Determine the [x, y] coordinate at the center of the cell enclosing the given text.  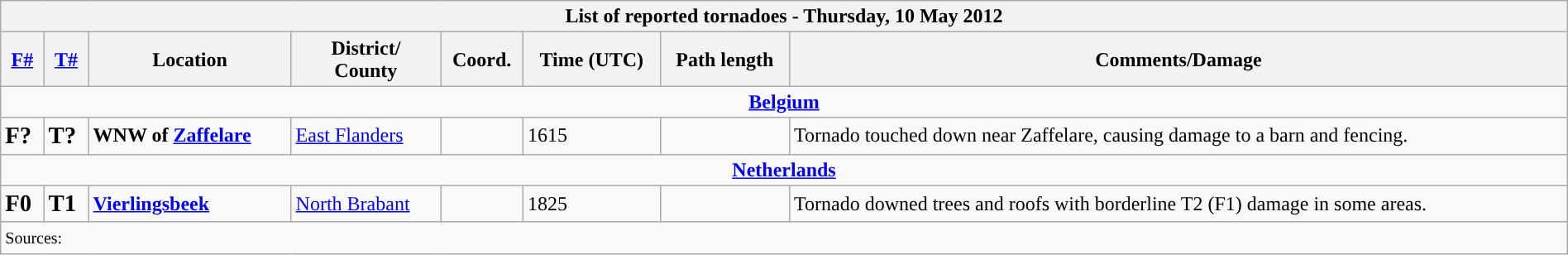
Location [190, 60]
Comments/Damage [1179, 60]
Sources: [784, 238]
Netherlands [784, 170]
Tornado touched down near Zaffelare, causing damage to a barn and fencing. [1179, 136]
North Brabant [366, 204]
Path length [724, 60]
District/County [366, 60]
List of reported tornadoes - Thursday, 10 May 2012 [784, 17]
East Flanders [366, 136]
T1 [66, 204]
1825 [592, 204]
F0 [22, 204]
Vierlingsbeek [190, 204]
F? [22, 136]
1615 [592, 136]
Belgium [784, 102]
Tornado downed trees and roofs with borderline T2 (F1) damage in some areas. [1179, 204]
Coord. [482, 60]
T# [66, 60]
F# [22, 60]
T? [66, 136]
WNW of Zaffelare [190, 136]
Time (UTC) [592, 60]
